Identify which cell holds the provided text, then report its (X, Y) central coordinate. 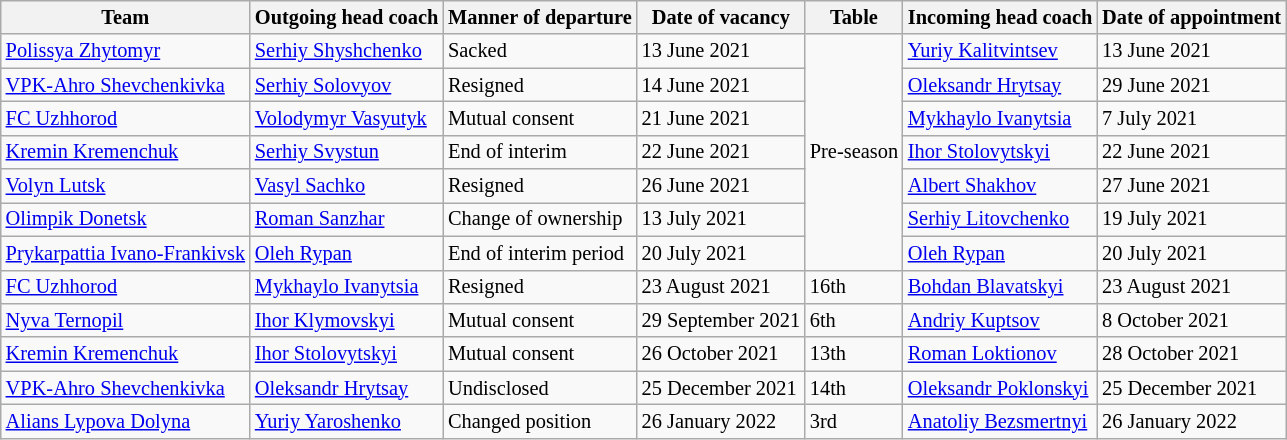
14 June 2021 (721, 85)
Incoming head coach (1000, 17)
Bohdan Blavatskyi (1000, 287)
Roman Loktionov (1000, 354)
26 June 2021 (721, 186)
Volyn Lutsk (126, 186)
27 June 2021 (1192, 186)
16th (854, 287)
Date of vacancy (721, 17)
Oleksandr Poklonskyi (1000, 388)
Outgoing head coach (346, 17)
Vasyl Sachko (346, 186)
19 July 2021 (1192, 219)
Serhiy Shyshchenko (346, 51)
Anatoliy Bezsmertnyi (1000, 421)
13th (854, 354)
Table (854, 17)
14th (854, 388)
7 July 2021 (1192, 118)
Pre-season (854, 152)
Albert Shakhov (1000, 186)
28 October 2021 (1192, 354)
Date of appointment (1192, 17)
Change of ownership (540, 219)
Roman Sanzhar (346, 219)
26 October 2021 (721, 354)
Team (126, 17)
Undisclosed (540, 388)
Nyva Ternopil (126, 320)
3rd (854, 421)
Serhiy Litovchenko (1000, 219)
Sacked (540, 51)
29 September 2021 (721, 320)
21 June 2021 (721, 118)
Manner of departure (540, 17)
Serhiy Svystun (346, 152)
End of interim period (540, 253)
Changed position (540, 421)
Volodymyr Vasyutyk (346, 118)
Yuriy Yaroshenko (346, 421)
Ihor Klymovskyi (346, 320)
Andriy Kuptsov (1000, 320)
Polissya Zhytomyr (126, 51)
13 July 2021 (721, 219)
Olimpik Donetsk (126, 219)
29 June 2021 (1192, 85)
Serhiy Solovyov (346, 85)
End of interim (540, 152)
Yuriy Kalitvintsev (1000, 51)
Prykarpattia Ivano-Frankivsk (126, 253)
Alians Lypova Dolyna (126, 421)
8 October 2021 (1192, 320)
6th (854, 320)
